Find where the given text appears and provide that cell's center as [x, y] coordinate. 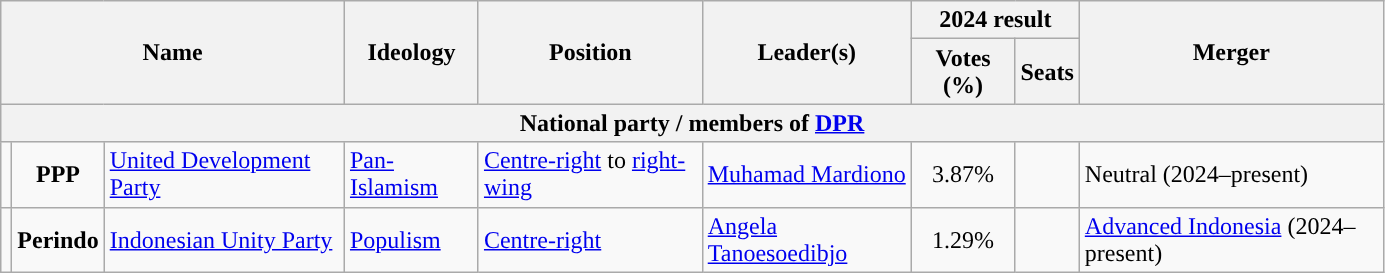
Populism [411, 240]
Angela Tanoesoedibjo [806, 240]
Leader(s) [806, 52]
Seats [1047, 72]
Votes (%) [963, 72]
Indonesian Unity Party [224, 240]
Name [173, 52]
Muhamad Mardiono [806, 174]
Advanced Indonesia (2024–present) [1231, 240]
United Development Party [224, 174]
PPP [58, 174]
Pan-Islamism [411, 174]
Neutral (2024–present) [1231, 174]
National party / members of DPR [692, 123]
1.29% [963, 240]
Merger [1231, 52]
Centre-right to right-wing [590, 174]
Perindo [58, 240]
Ideology [411, 52]
Position [590, 52]
Centre-right [590, 240]
2024 result [995, 20]
3.87% [963, 174]
